Search for the cell housing the specified text and yield its [x, y] center coordinate. 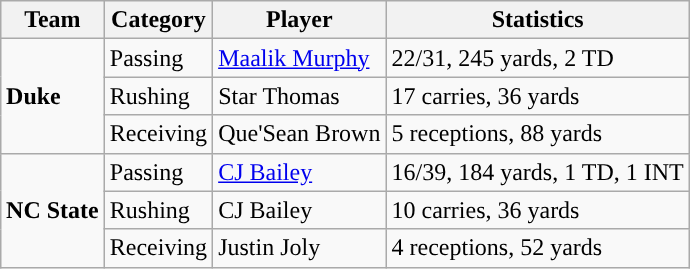
16/39, 184 yards, 1 TD, 1 INT [538, 172]
Duke [53, 96]
10 carries, 36 yards [538, 210]
Category [158, 20]
22/31, 245 yards, 2 TD [538, 58]
17 carries, 36 yards [538, 96]
Que'Sean Brown [300, 134]
NC State [53, 210]
4 receptions, 52 yards [538, 248]
Maalik Murphy [300, 58]
Star Thomas [300, 96]
Statistics [538, 20]
Team [53, 20]
Justin Joly [300, 248]
5 receptions, 88 yards [538, 134]
Player [300, 20]
